Determine the [x, y] coordinate at the center of the cell enclosing the given text.  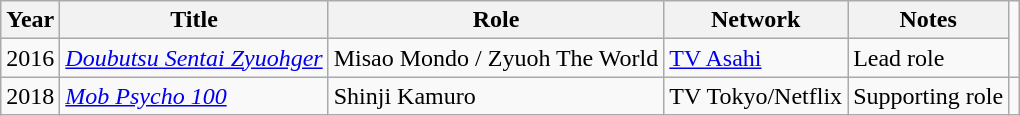
2018 [30, 96]
Network [756, 20]
TV Asahi [756, 58]
2016 [30, 58]
Supporting role [928, 96]
Shinji Kamuro [496, 96]
Notes [928, 20]
Doubutsu Sentai Zyuohger [194, 58]
Role [496, 20]
TV Tokyo/Netflix [756, 96]
Mob Psycho 100 [194, 96]
Year [30, 20]
Misao Mondo / Zyuoh The World [496, 58]
Title [194, 20]
Lead role [928, 58]
